Provide the [X, Y] coordinate of the cell's center where the given text is located.  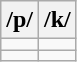
/k/ [58, 20]
/p/ [20, 20]
